Return (X, Y) of the center of cell containing provided text 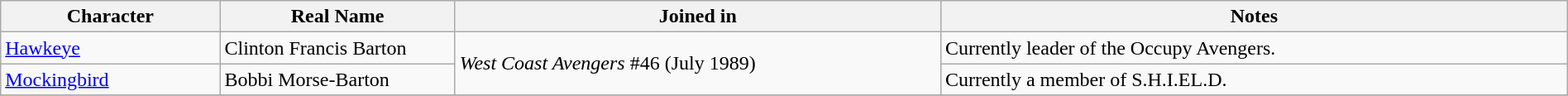
Character (111, 17)
Hawkeye (111, 48)
Currently a member of S.H.I.EL.D. (1254, 79)
Notes (1254, 17)
Joined in (698, 17)
Bobbi Morse-Barton (337, 79)
Currently leader of the Occupy Avengers. (1254, 48)
Mockingbird (111, 79)
West Coast Avengers #46 (July 1989) (698, 64)
Real Name (337, 17)
Clinton Francis Barton (337, 48)
